Determine the [X, Y] coordinate at the center of the cell enclosing the given text.  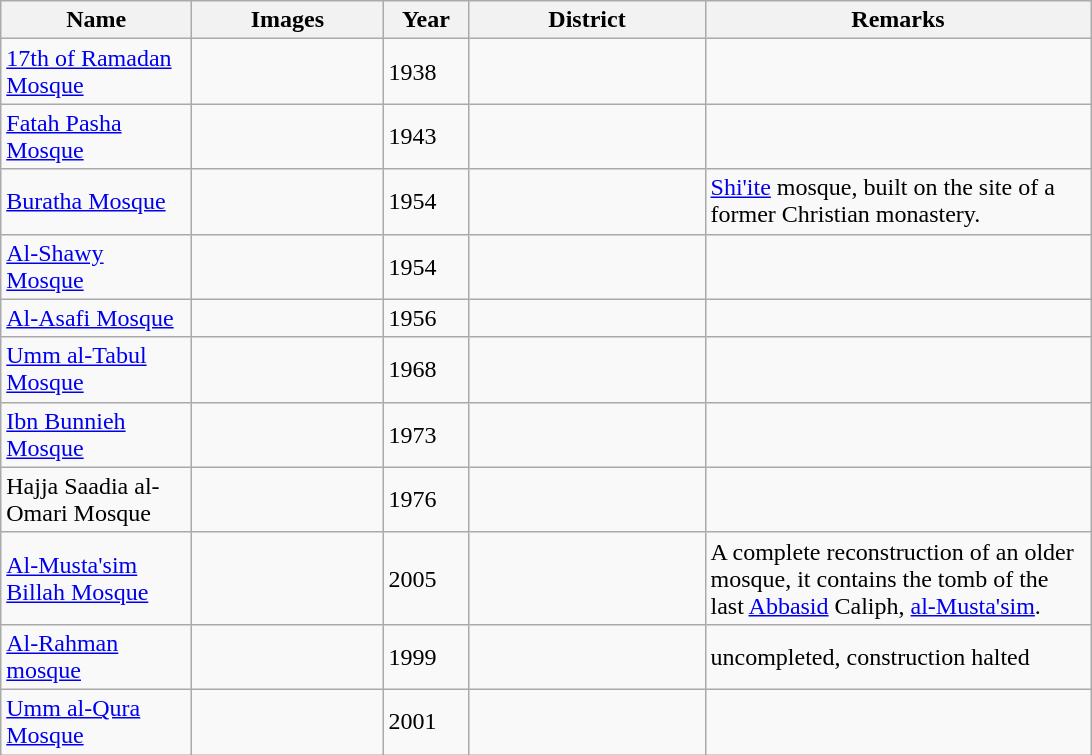
1938 [426, 72]
Umm al-Qura Mosque [96, 722]
1968 [426, 370]
Buratha Mosque [96, 202]
17th of Ramadan Mosque [96, 72]
Fatah Pasha Mosque [96, 136]
Year [426, 20]
1999 [426, 656]
1943 [426, 136]
2005 [426, 578]
1956 [426, 318]
District [587, 20]
Shi'ite mosque, built on the site of a former Christian monastery. [898, 202]
Al-Shawy Mosque [96, 266]
uncompleted, construction halted [898, 656]
Al-Musta'sim Billah Mosque [96, 578]
A complete reconstruction of an older mosque, it contains the tomb of the last Abbasid Caliph, al-Musta'sim. [898, 578]
Hajja Saadia al-Omari Mosque [96, 500]
2001 [426, 722]
Images [288, 20]
Al-Rahman mosque [96, 656]
Al-Asafi Mosque [96, 318]
Ibn Bunnieh Mosque [96, 434]
Umm al-Tabul Mosque [96, 370]
1976 [426, 500]
Remarks [898, 20]
1973 [426, 434]
Name [96, 20]
